For the text-containing cell, return its midpoint in [x, y] coordinate format. 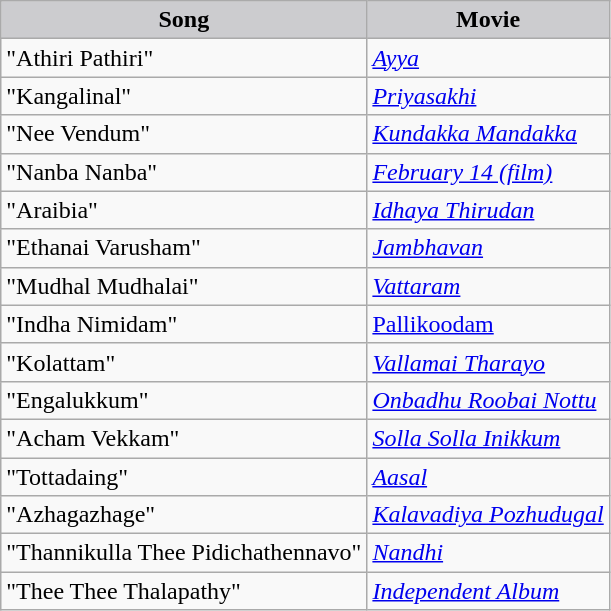
February 14 (film) [488, 172]
Independent Album [488, 591]
"Azhagazhage" [184, 515]
"Nanba Nanba" [184, 172]
"Indha Nimidam" [184, 324]
Onbadhu Roobai Nottu [488, 400]
"Acham Vekkam" [184, 438]
Vattaram [488, 286]
Nandhi [488, 553]
"Ethanai Varusham" [184, 248]
"Thannikulla Thee Pidichathennavo" [184, 553]
"Kolattam" [184, 362]
"Engalukkum" [184, 400]
Idhaya Thirudan [488, 210]
Ayya [488, 58]
Pallikoodam [488, 324]
Solla Solla Inikkum [488, 438]
Movie [488, 20]
Kalavadiya Pozhudugal [488, 515]
"Kangalinal" [184, 96]
Song [184, 20]
Aasal [488, 477]
"Araibia" [184, 210]
Vallamai Tharayo [488, 362]
"Tottadaing" [184, 477]
"Athiri Pathiri" [184, 58]
Jambhavan [488, 248]
Kundakka Mandakka [488, 134]
Priyasakhi [488, 96]
"Mudhal Mudhalai" [184, 286]
"Thee Thee Thalapathy" [184, 591]
"Nee Vendum" [184, 134]
